Return (x, y) of the center of cell containing provided text 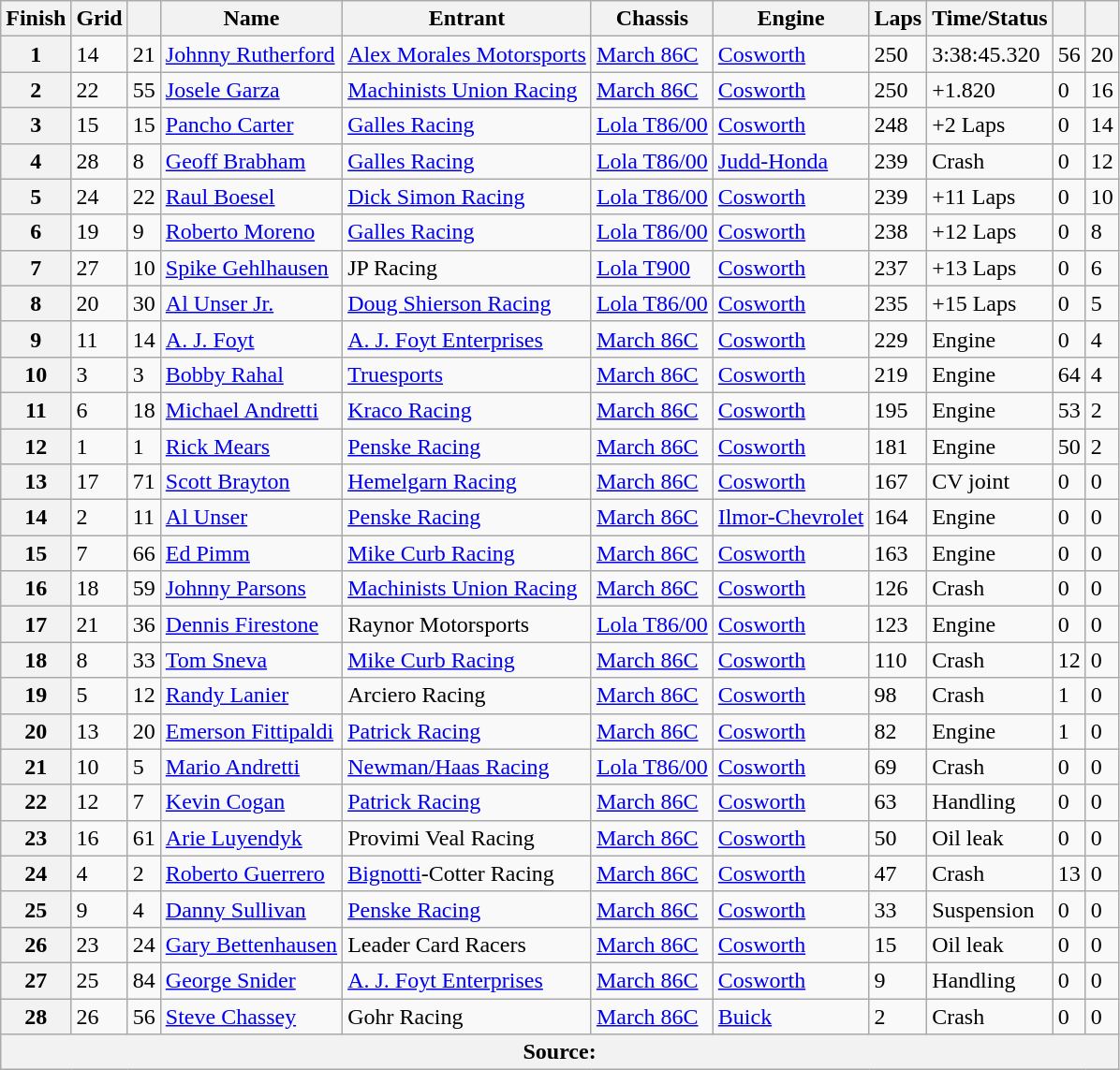
Geoff Brabham (251, 161)
George Snider (251, 980)
Name (251, 19)
63 (898, 802)
Scott Brayton (251, 482)
3:38:45.320 (991, 54)
Mario Andretti (251, 767)
Rick Mears (251, 447)
163 (898, 553)
Roberto Moreno (251, 232)
Pancho Carter (251, 125)
Chassis (652, 19)
71 (144, 482)
64 (1069, 374)
Judd-Honda (790, 161)
Al Unser (251, 518)
+1.820 (991, 90)
Emerson Fittipaldi (251, 731)
+13 Laps (991, 268)
55 (144, 90)
Time/Status (991, 19)
82 (898, 731)
126 (898, 589)
47 (898, 873)
61 (144, 838)
Leader Card Racers (467, 945)
84 (144, 980)
123 (898, 624)
Kevin Cogan (251, 802)
Buick (790, 1016)
Suspension (991, 909)
Al Unser Jr. (251, 303)
36 (144, 624)
Kraco Racing (467, 410)
Spike Gehlhausen (251, 268)
Alex Morales Motorsports (467, 54)
Johnny Rutherford (251, 54)
Truesports (467, 374)
Dick Simon Racing (467, 197)
Source: (560, 1052)
Hemelgarn Racing (467, 482)
164 (898, 518)
Lola T900 (652, 268)
CV joint (991, 482)
Grid (99, 19)
Roberto Guerrero (251, 873)
167 (898, 482)
Arie Luyendyk (251, 838)
Ed Pimm (251, 553)
Michael Andretti (251, 410)
Bobby Rahal (251, 374)
+15 Laps (991, 303)
30 (144, 303)
110 (898, 660)
Bignotti-Cotter Racing (467, 873)
+2 Laps (991, 125)
A. J. Foyt (251, 339)
JP Racing (467, 268)
+11 Laps (991, 197)
Gohr Racing (467, 1016)
Doug Shierson Racing (467, 303)
181 (898, 447)
Arciero Racing (467, 696)
69 (898, 767)
237 (898, 268)
248 (898, 125)
Provimi Veal Racing (467, 838)
Finish (36, 19)
Newman/Haas Racing (467, 767)
238 (898, 232)
Raul Boesel (251, 197)
53 (1069, 410)
Tom Sneva (251, 660)
Steve Chassey (251, 1016)
Laps (898, 19)
Johnny Parsons (251, 589)
195 (898, 410)
Dennis Firestone (251, 624)
Danny Sullivan (251, 909)
59 (144, 589)
Raynor Motorsports (467, 624)
229 (898, 339)
235 (898, 303)
Randy Lanier (251, 696)
98 (898, 696)
Ilmor-Chevrolet (790, 518)
Josele Garza (251, 90)
Gary Bettenhausen (251, 945)
66 (144, 553)
219 (898, 374)
+12 Laps (991, 232)
Entrant (467, 19)
